Determine the [X, Y] coordinate at the center of the cell enclosing the given text.  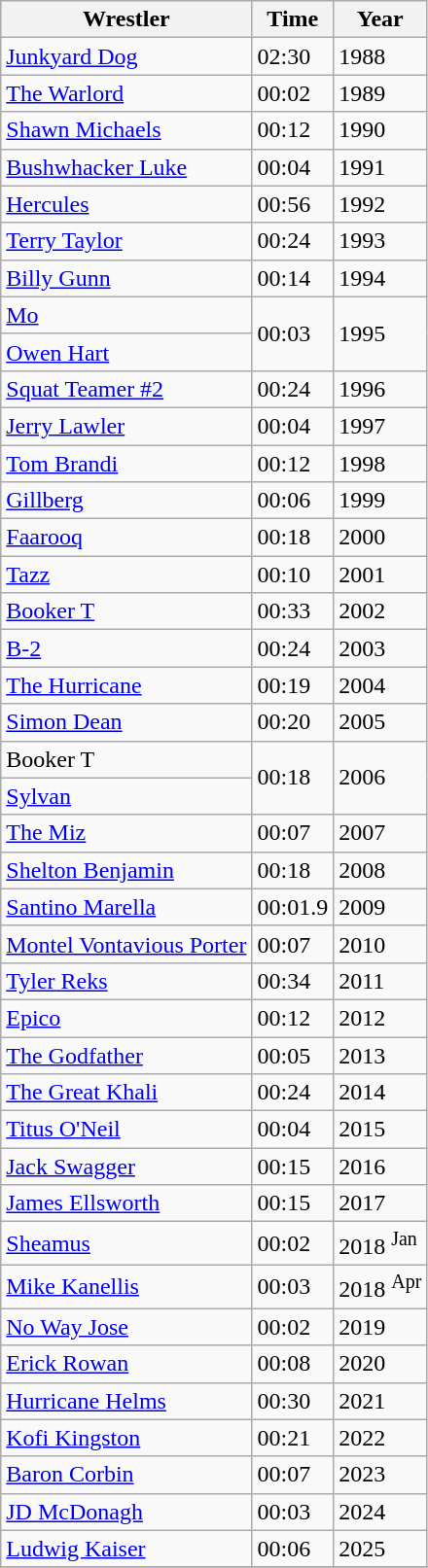
2021 [380, 1401]
1995 [380, 333]
2017 [380, 1203]
Ludwig Kaiser [126, 1549]
1998 [380, 464]
Tom Brandi [126, 464]
Wrestler [126, 19]
2014 [380, 1093]
00:33 [293, 611]
00:08 [293, 1364]
2020 [380, 1364]
2018 Jan [380, 1244]
1999 [380, 501]
1993 [380, 241]
1992 [380, 204]
2019 [380, 1327]
Erick Rowan [126, 1364]
Mike Kanellis [126, 1287]
Santino Marella [126, 907]
No Way Jose [126, 1327]
James Ellsworth [126, 1203]
00:21 [293, 1438]
00:19 [293, 685]
00:14 [293, 278]
Billy Gunn [126, 278]
2000 [380, 538]
Junkyard Dog [126, 56]
00:34 [293, 981]
2007 [380, 833]
2009 [380, 907]
2016 [380, 1167]
2004 [380, 685]
2013 [380, 1055]
1991 [380, 167]
1997 [380, 426]
2002 [380, 611]
2010 [380, 944]
2015 [380, 1130]
Shelton Benjamin [126, 870]
00:10 [293, 575]
Tyler Reks [126, 981]
2011 [380, 981]
Tazz [126, 575]
1989 [380, 93]
2003 [380, 648]
Bushwhacker Luke [126, 167]
Sylvan [126, 796]
The Great Khali [126, 1093]
Hurricane Helms [126, 1401]
00:20 [293, 722]
2025 [380, 1549]
The Hurricane [126, 685]
00:05 [293, 1055]
Baron Corbin [126, 1475]
00:56 [293, 204]
Kofi Kingston [126, 1438]
Shawn Michaels [126, 130]
2022 [380, 1438]
2023 [380, 1475]
Squat Teamer #2 [126, 389]
The Warlord [126, 93]
Time [293, 19]
Simon Dean [126, 722]
2006 [380, 778]
2024 [380, 1512]
2012 [380, 1018]
1990 [380, 130]
Gillberg [126, 501]
1994 [380, 278]
The Miz [126, 833]
Jerry Lawler [126, 426]
Owen Hart [126, 352]
00:01.9 [293, 907]
2001 [380, 575]
00:30 [293, 1401]
Year [380, 19]
2008 [380, 870]
2018 Apr [380, 1287]
Terry Taylor [126, 241]
Mo [126, 315]
1988 [380, 56]
Sheamus [126, 1244]
B-2 [126, 648]
Hercules [126, 204]
Faarooq [126, 538]
Titus O'Neil [126, 1130]
The Godfather [126, 1055]
2005 [380, 722]
JD McDonagh [126, 1512]
Jack Swagger [126, 1167]
Montel Vontavious Porter [126, 944]
1996 [380, 389]
Epico [126, 1018]
02:30 [293, 56]
